For the text-containing cell, return its midpoint in [X, Y] coordinate format. 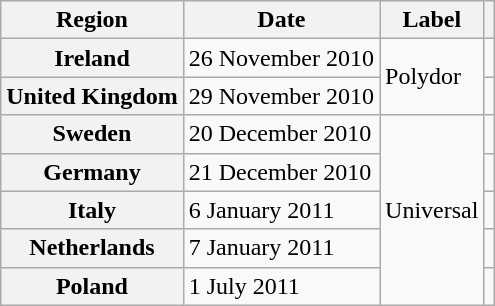
Polydor [432, 77]
United Kingdom [92, 96]
Universal [432, 210]
Netherlands [92, 248]
26 November 2010 [281, 58]
Ireland [92, 58]
6 January 2011 [281, 210]
21 December 2010 [281, 172]
29 November 2010 [281, 96]
Sweden [92, 134]
Poland [92, 286]
7 January 2011 [281, 248]
1 July 2011 [281, 286]
Label [432, 20]
20 December 2010 [281, 134]
Region [92, 20]
Germany [92, 172]
Date [281, 20]
Italy [92, 210]
